For the text-containing cell, return its midpoint in [X, Y] coordinate format. 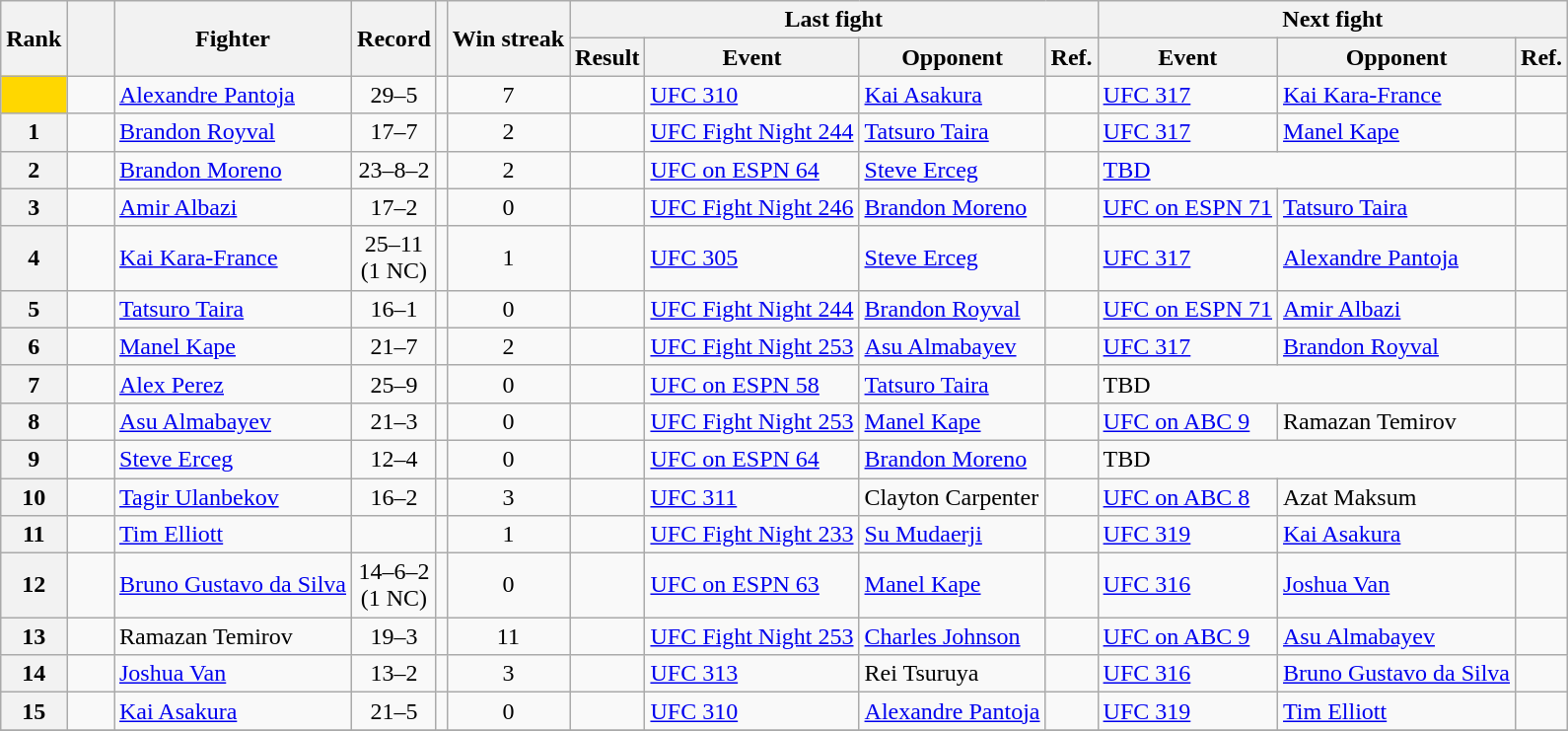
Clayton Carpenter [953, 496]
16–1 [394, 309]
Win streak [508, 38]
Charles Johnson [953, 636]
UFC Fight Night 246 [751, 207]
UFC on ABC 8 [1187, 496]
5 [34, 309]
4 [34, 258]
13–2 [394, 674]
Su Mudaerji [953, 535]
17–2 [394, 207]
25–9 [394, 384]
Result [607, 57]
16–2 [394, 496]
25–11(1 NC) [394, 258]
Rei Tsuruya [953, 674]
UFC 305 [751, 258]
12 [34, 586]
UFC 313 [751, 674]
13 [34, 636]
Azat Maksum [1396, 496]
14–6–2(1 NC) [394, 586]
UFC on ESPN 58 [751, 384]
12–4 [394, 459]
17–7 [394, 132]
Rank [34, 38]
21–5 [394, 711]
21–3 [394, 421]
10 [34, 496]
19–3 [394, 636]
21–7 [394, 346]
Alex Perez [233, 384]
Record [394, 38]
Tagir Ulanbekov [233, 496]
UFC on ESPN 63 [751, 586]
Next fight [1333, 20]
Last fight [834, 20]
29–5 [394, 95]
UFC Fight Night 233 [751, 535]
9 [34, 459]
Fighter [233, 38]
14 [34, 674]
15 [34, 711]
8 [34, 421]
23–8–2 [394, 170]
6 [34, 346]
UFC 311 [751, 496]
